Provide the (X, Y) coordinate of the cell's center where the given text is located.  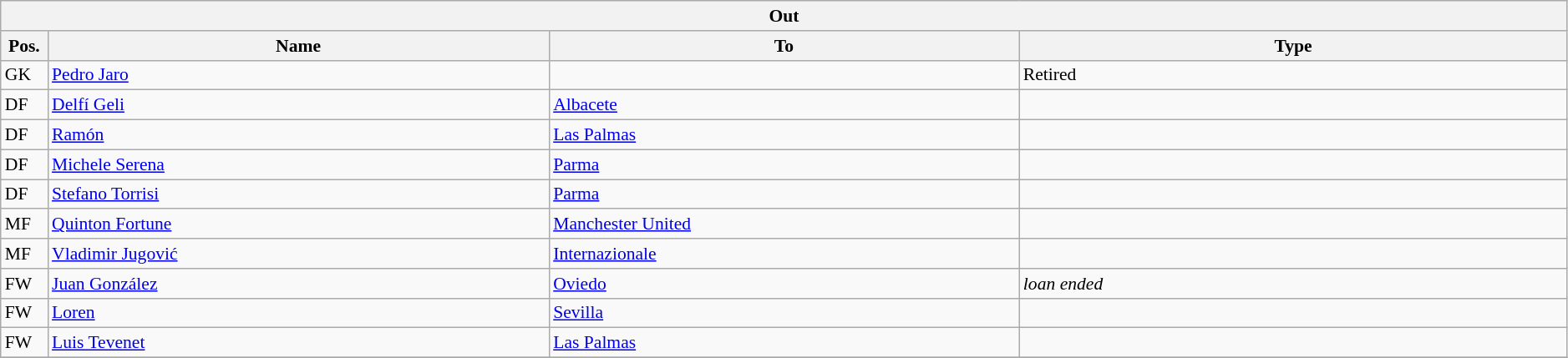
To (784, 46)
Vladimir Jugović (298, 254)
Michele Serena (298, 164)
Pedro Jaro (298, 75)
Out (784, 16)
Oviedo (784, 284)
Manchester United (784, 224)
loan ended (1293, 284)
Juan González (298, 284)
Internazionale (784, 254)
Pos. (24, 46)
Albacete (784, 105)
GK (24, 75)
Retired (1293, 75)
Delfí Geli (298, 105)
Sevilla (784, 313)
Loren (298, 313)
Stefano Torrisi (298, 194)
Name (298, 46)
Ramón (298, 135)
Luis Tevenet (298, 343)
Quinton Fortune (298, 224)
Type (1293, 46)
